From the cell containing the given text, extract its center point as (X, Y) coordinate. 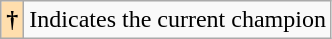
Indicates the current champion (178, 20)
† (12, 20)
